Scan for the cell matching the given text and deliver its [X, Y] coordinate at center. 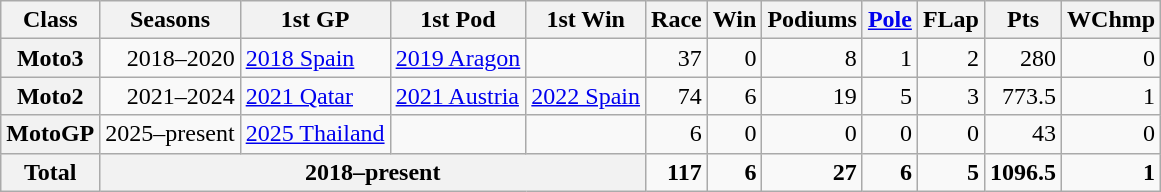
37 [677, 58]
Class [50, 20]
WChmp [1112, 20]
27 [812, 172]
Seasons [170, 20]
1st GP [315, 20]
43 [1022, 134]
2018–present [373, 172]
2021 Austria [458, 96]
8 [812, 58]
2 [950, 58]
2018–2020 [170, 58]
280 [1022, 58]
2018 Spain [315, 58]
117 [677, 172]
3 [950, 96]
74 [677, 96]
19 [812, 96]
Moto3 [50, 58]
Win [734, 20]
1st Pod [458, 20]
2025 Thailand [315, 134]
2025–present [170, 134]
2022 Spain [586, 96]
MotoGP [50, 134]
2021–2024 [170, 96]
Moto2 [50, 96]
Total [50, 172]
1st Win [586, 20]
Podiums [812, 20]
1096.5 [1022, 172]
Pts [1022, 20]
Pole [890, 20]
2019 Aragon [458, 58]
Race [677, 20]
2021 Qatar [315, 96]
FLap [950, 20]
773.5 [1022, 96]
